Pinpoint the cell where the given text exists, returning its (x, y) midpoint coordinate. 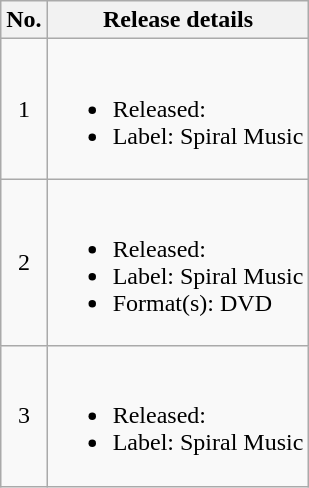
Release details (178, 20)
1 (24, 109)
No. (24, 20)
Released: Label: Spiral MusicFormat(s): DVD (178, 262)
3 (24, 416)
2 (24, 262)
